Pinpoint the cell where the given text exists, returning its (X, Y) midpoint coordinate. 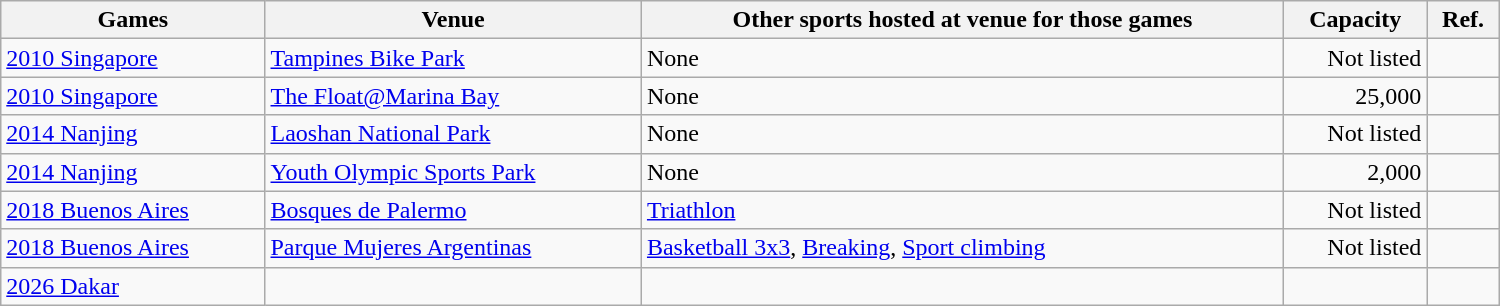
Games (133, 20)
The Float@Marina Bay (453, 96)
Youth Olympic Sports Park (453, 172)
2026 Dakar (133, 286)
Other sports hosted at venue for those games (962, 20)
Tampines Bike Park (453, 58)
2,000 (1356, 172)
25,000 (1356, 96)
Triathlon (962, 210)
Venue (453, 20)
Ref. (1463, 20)
Parque Mujeres Argentinas (453, 248)
Capacity (1356, 20)
Laoshan National Park (453, 134)
Bosques de Palermo (453, 210)
Basketball 3x3, Breaking, Sport climbing (962, 248)
